Determine the (X, Y) coordinate at the center of the cell enclosing the given text.  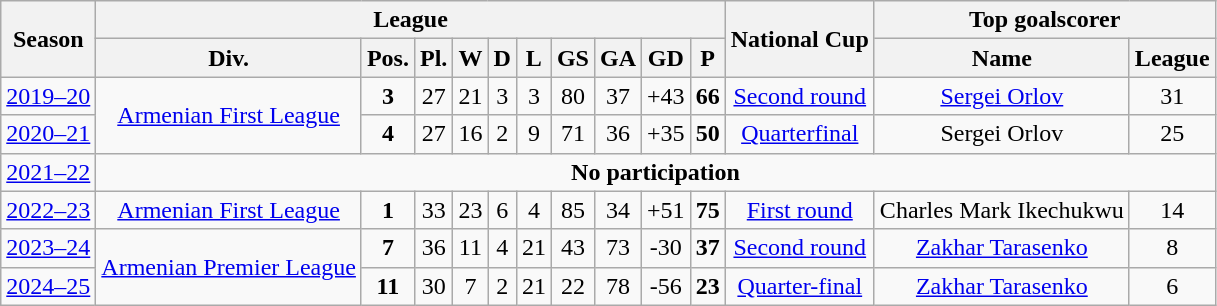
GA (618, 58)
75 (708, 210)
Quarterfinal (800, 134)
78 (618, 286)
2024–25 (48, 286)
Armenian Premier League (229, 267)
Top goalscorer (1044, 20)
Div. (229, 58)
2022–23 (48, 210)
2021–22 (48, 172)
2020–21 (48, 134)
Quarter-final (800, 286)
Pl. (433, 58)
L (534, 58)
Charles Mark Ikechukwu (1002, 210)
31 (1172, 96)
34 (618, 210)
First round (800, 210)
80 (572, 96)
+51 (666, 210)
8 (1172, 248)
P (708, 58)
85 (572, 210)
W (470, 58)
GD (666, 58)
2019–20 (48, 96)
73 (618, 248)
33 (433, 210)
43 (572, 248)
2023–24 (48, 248)
71 (572, 134)
9 (534, 134)
50 (708, 134)
GS (572, 58)
+35 (666, 134)
1 (388, 210)
Pos. (388, 58)
National Cup (800, 39)
Season (48, 39)
-30 (666, 248)
30 (433, 286)
66 (708, 96)
D (502, 58)
No participation (656, 172)
+43 (666, 96)
22 (572, 286)
-56 (666, 286)
14 (1172, 210)
16 (470, 134)
Name (1002, 58)
25 (1172, 134)
